Extract the [X, Y] coordinate from the center of the cell holding the provided text.  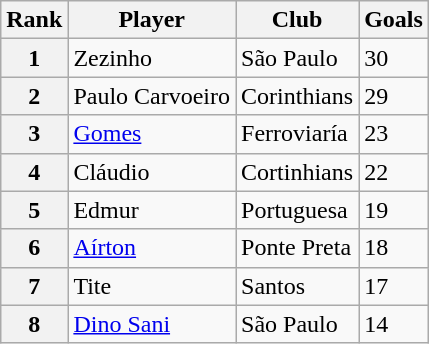
14 [394, 324]
Corinthians [298, 96]
Tite [152, 286]
Ferroviaría [298, 134]
6 [34, 248]
17 [394, 286]
7 [34, 286]
2 [34, 96]
Club [298, 20]
Cláudio [152, 172]
Ponte Preta [298, 248]
4 [34, 172]
29 [394, 96]
Aírton [152, 248]
Dino Sani [152, 324]
3 [34, 134]
Edmur [152, 210]
8 [34, 324]
Rank [34, 20]
Santos [298, 286]
Cortinhians [298, 172]
Zezinho [152, 58]
Goals [394, 20]
Gomes [152, 134]
30 [394, 58]
22 [394, 172]
1 [34, 58]
18 [394, 248]
5 [34, 210]
Paulo Carvoeiro [152, 96]
Player [152, 20]
Portuguesa [298, 210]
23 [394, 134]
19 [394, 210]
